From the cell containing the given text, extract its center point as (x, y) coordinate. 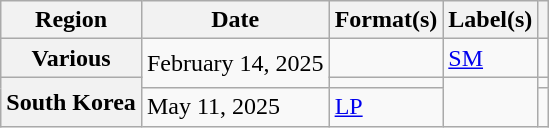
Format(s) (386, 20)
May 11, 2025 (235, 107)
Date (235, 20)
South Korea (72, 102)
SM (490, 58)
Various (72, 58)
Region (72, 20)
Label(s) (490, 20)
LP (386, 107)
February 14, 2025 (235, 64)
